Determine the [X, Y] coordinate at the center of the cell enclosing the given text.  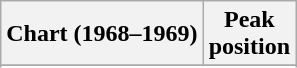
Chart (1968–1969) [102, 34]
Peakposition [249, 34]
